Search for the cell housing the specified text and yield its (X, Y) center coordinate. 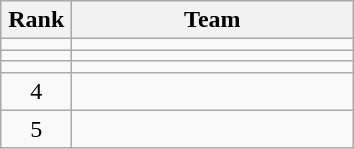
Rank (36, 20)
4 (36, 91)
Team (212, 20)
5 (36, 129)
